Output the [X, Y] coordinate of the center of the cell containing the given text.  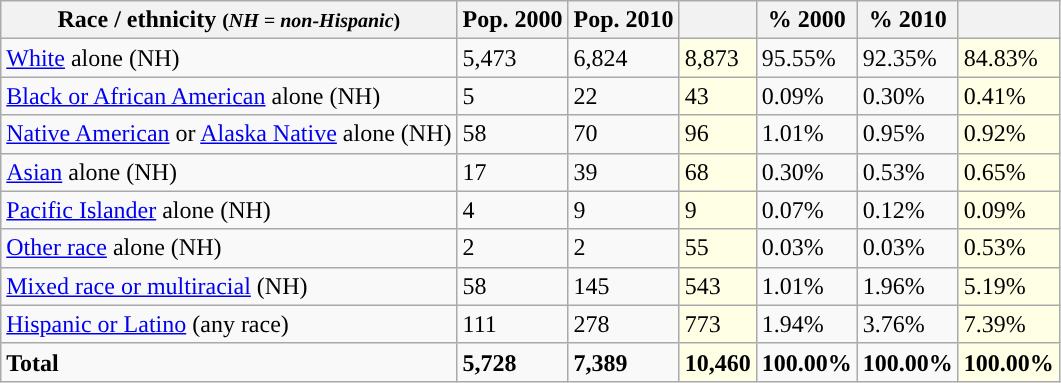
39 [624, 172]
3.76% [908, 324]
0.92% [1008, 134]
543 [718, 286]
55 [718, 248]
Native American or Alaska Native alone (NH) [229, 134]
17 [512, 172]
0.07% [806, 210]
0.95% [908, 134]
68 [718, 172]
22 [624, 96]
5.19% [1008, 286]
111 [512, 324]
5,728 [512, 362]
Hispanic or Latino (any race) [229, 324]
6,824 [624, 58]
Total [229, 362]
Other race alone (NH) [229, 248]
Race / ethnicity (NH = non-Hispanic) [229, 20]
Pacific Islander alone (NH) [229, 210]
8,873 [718, 58]
Mixed race or multiracial (NH) [229, 286]
0.41% [1008, 96]
7,389 [624, 362]
% 2010 [908, 20]
70 [624, 134]
Black or African American alone (NH) [229, 96]
5 [512, 96]
% 2000 [806, 20]
1.94% [806, 324]
Asian alone (NH) [229, 172]
84.83% [1008, 58]
White alone (NH) [229, 58]
10,460 [718, 362]
0.65% [1008, 172]
1.96% [908, 286]
95.55% [806, 58]
773 [718, 324]
4 [512, 210]
96 [718, 134]
Pop. 2010 [624, 20]
43 [718, 96]
145 [624, 286]
7.39% [1008, 324]
278 [624, 324]
0.12% [908, 210]
92.35% [908, 58]
5,473 [512, 58]
Pop. 2000 [512, 20]
